For the text-containing cell, return its midpoint in (X, Y) coordinate format. 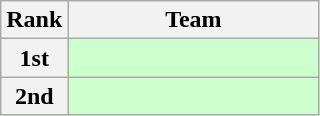
Rank (34, 20)
Team (194, 20)
2nd (34, 96)
1st (34, 58)
